Detect which cell encompasses the target text, then output its [X, Y] center coordinate. 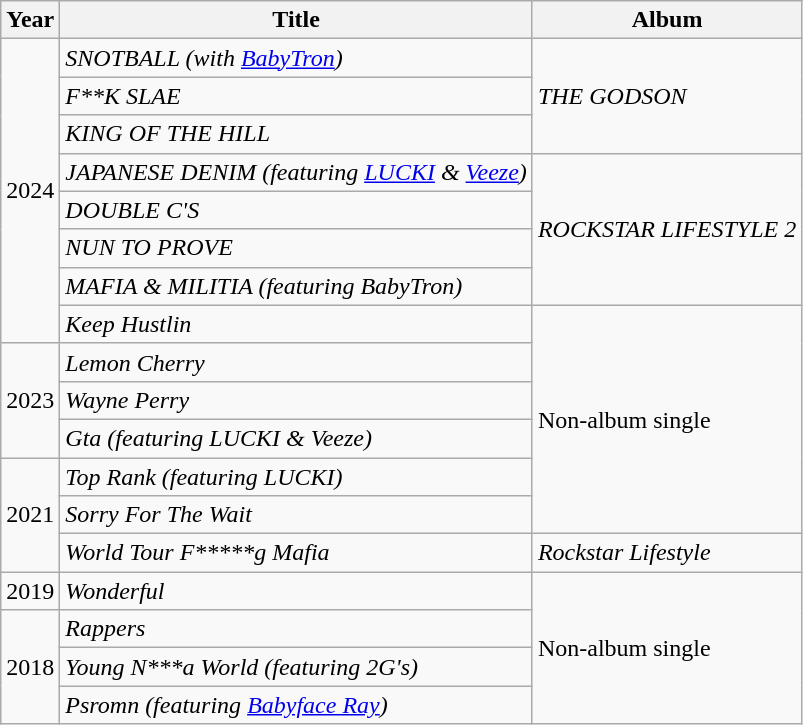
Year [30, 20]
Rappers [296, 629]
Sorry For The Wait [296, 515]
MAFIA & MILITIA (featuring BabyTron) [296, 286]
World Tour F*****g Mafia [296, 553]
JAPANESE DENIM (featuring LUCKI & Veeze) [296, 172]
2024 [30, 191]
Album [666, 20]
Psromn (featuring Babyface Ray) [296, 705]
Gta (featuring LUCKI & Veeze) [296, 438]
F**K SLAE [296, 96]
Rockstar Lifestyle [666, 553]
SNOTBALL (with BabyTron) [296, 58]
Young N***a World (featuring 2G's) [296, 667]
Wayne Perry [296, 400]
2023 [30, 400]
Lemon Cherry [296, 362]
Title [296, 20]
2019 [30, 591]
2018 [30, 667]
Top Rank (featuring LUCKI) [296, 477]
NUN TO PROVE [296, 248]
DOUBLE C'S [296, 210]
ROCKSTAR LIFESTYLE 2 [666, 229]
THE GODSON [666, 96]
KING OF THE HILL [296, 134]
2021 [30, 515]
Wonderful [296, 591]
Keep Hustlin [296, 324]
